Scan for the cell matching the given text and deliver its [X, Y] coordinate at center. 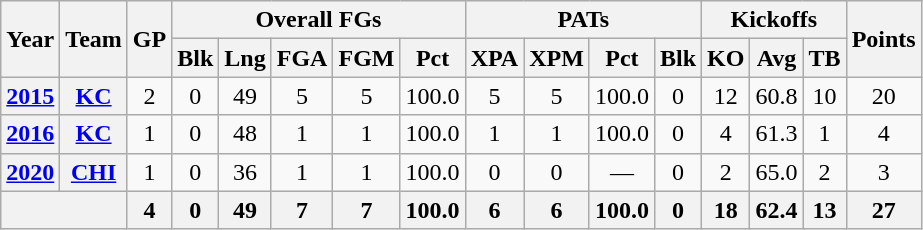
10 [824, 96]
60.8 [776, 96]
Avg [776, 58]
FGM [366, 58]
Lng [245, 58]
CHI [94, 172]
3 [884, 172]
2016 [30, 134]
Overall FGs [318, 20]
FGA [302, 58]
TB [824, 58]
Kickoffs [774, 20]
61.3 [776, 134]
13 [824, 210]
Points [884, 39]
48 [245, 134]
18 [726, 210]
20 [884, 96]
65.0 [776, 172]
2015 [30, 96]
2020 [30, 172]
62.4 [776, 210]
36 [245, 172]
XPM [557, 58]
Year [30, 39]
Team [94, 39]
KO [726, 58]
XPA [494, 58]
PATs [583, 20]
27 [884, 210]
12 [726, 96]
GP [149, 39]
— [622, 172]
